Return the (X, Y) coordinate for the center point of the cell that contains the specified text.  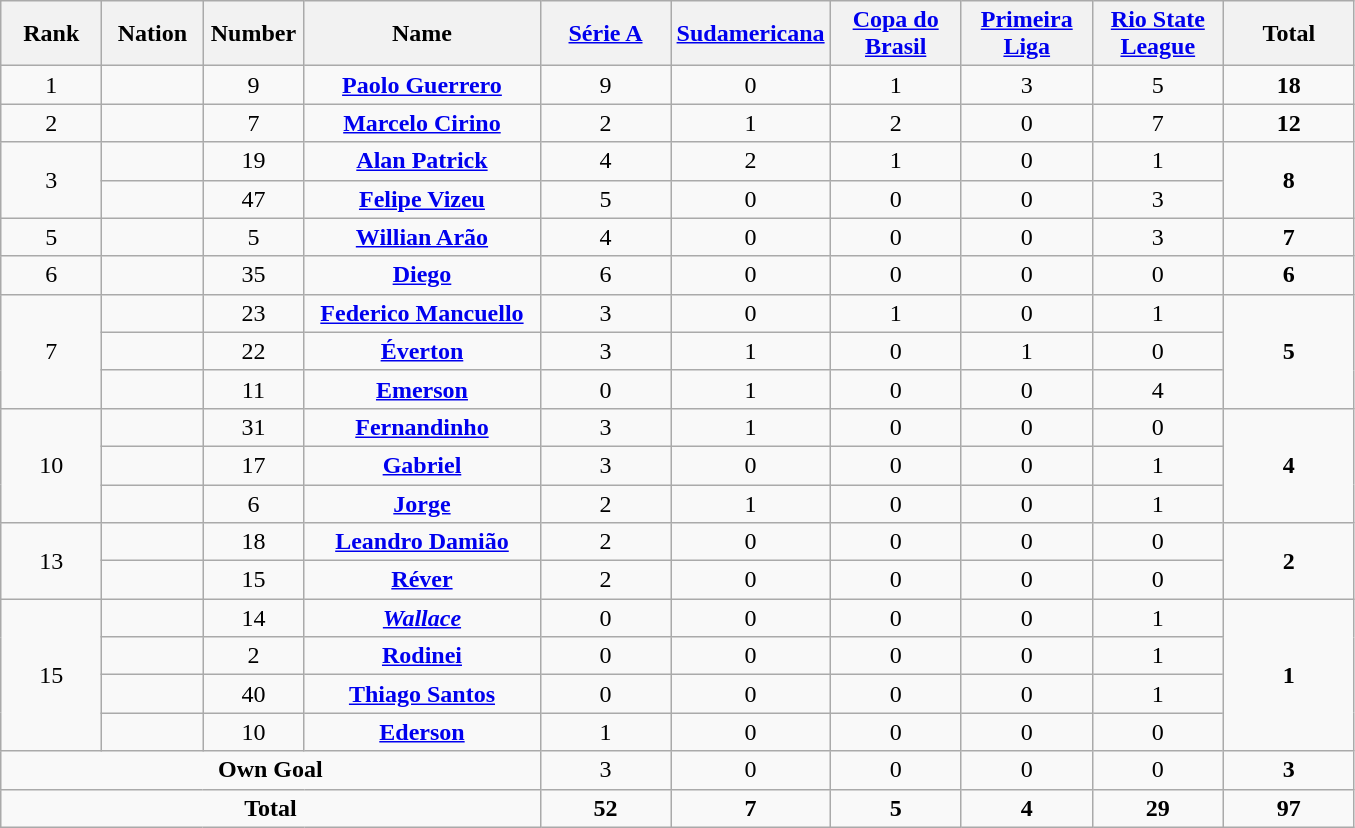
97 (1288, 808)
47 (254, 199)
13 (52, 561)
Sudamericana (750, 34)
Felipe Vizeu (422, 199)
Paolo Guerrero (422, 85)
29 (1158, 808)
Alan Patrick (422, 161)
35 (254, 275)
Federico Mancuello (422, 313)
Copa do Brasil (896, 34)
Primeira Liga (1026, 34)
11 (254, 389)
Diego (422, 275)
Name (422, 34)
Leandro Damião (422, 542)
Willian Arão (422, 237)
Jorge (422, 503)
Own Goal (270, 770)
22 (254, 351)
14 (254, 618)
Rio State League (1158, 34)
23 (254, 313)
40 (254, 694)
Gabriel (422, 465)
Thiago Santos (422, 694)
Number (254, 34)
Rodinei (422, 656)
Wallace (422, 618)
Rank (52, 34)
Fernandinho (422, 427)
17 (254, 465)
Réver (422, 580)
Éverton (422, 351)
52 (606, 808)
Marcelo Cirino (422, 123)
Nation (152, 34)
Emerson (422, 389)
31 (254, 427)
Ederson (422, 732)
12 (1288, 123)
Série A (606, 34)
8 (1288, 180)
19 (254, 161)
